Capture the cell that displays the provided text and extract its [x, y] central coordinate. 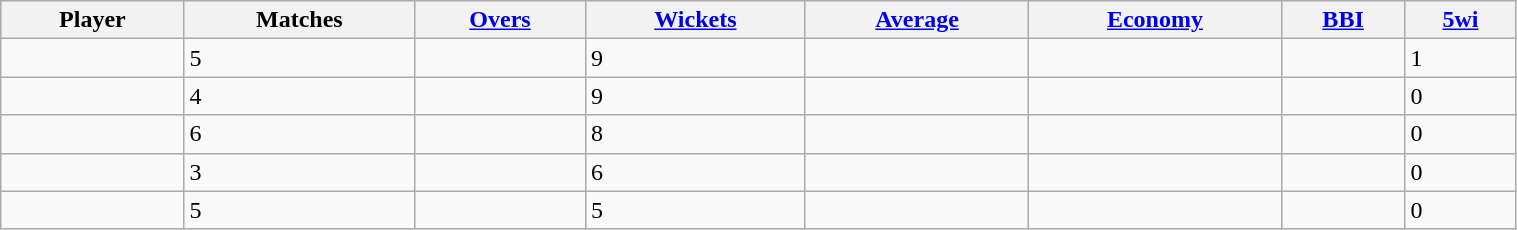
4 [300, 96]
Matches [300, 20]
Economy [1156, 20]
1 [1460, 58]
BBI [1343, 20]
Overs [500, 20]
8 [695, 134]
5wi [1460, 20]
Wickets [695, 20]
Average [916, 20]
Player [92, 20]
3 [300, 172]
